Determine the (x, y) coordinate at the center of the cell enclosing the given text.  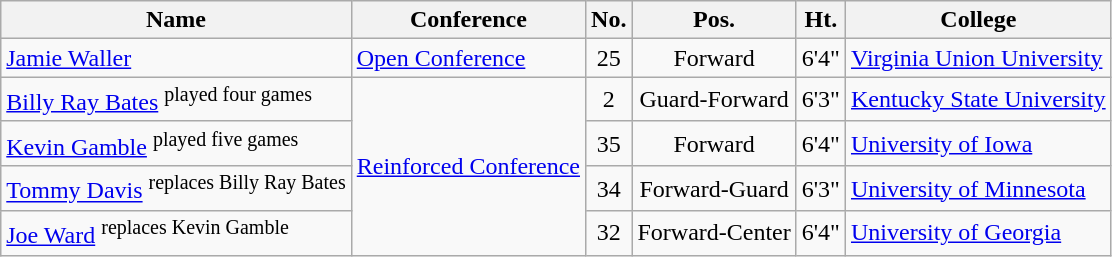
25 (609, 58)
Forward-Center (714, 234)
Joe Ward replaces Kevin Gamble (176, 234)
Kentucky State University (978, 100)
Conference (468, 20)
Reinforced Conference (468, 166)
Guard-Forward (714, 100)
Pos. (714, 20)
Kevin Gamble played five games (176, 144)
2 (609, 100)
No. (609, 20)
32 (609, 234)
Billy Ray Bates played four games (176, 100)
University of Minnesota (978, 188)
Tommy Davis replaces Billy Ray Bates (176, 188)
Ht. (820, 20)
University of Georgia (978, 234)
34 (609, 188)
University of Iowa (978, 144)
35 (609, 144)
Name (176, 20)
College (978, 20)
Forward-Guard (714, 188)
Virginia Union University (978, 58)
Open Conference (468, 58)
Jamie Waller (176, 58)
